Pinpoint the cell where the given text exists, returning its [x, y] midpoint coordinate. 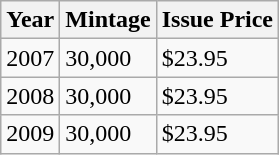
Issue Price [217, 20]
Year [30, 20]
2007 [30, 58]
2009 [30, 134]
2008 [30, 96]
Mintage [108, 20]
